Detect which cell encompasses the target text, then output its [x, y] center coordinate. 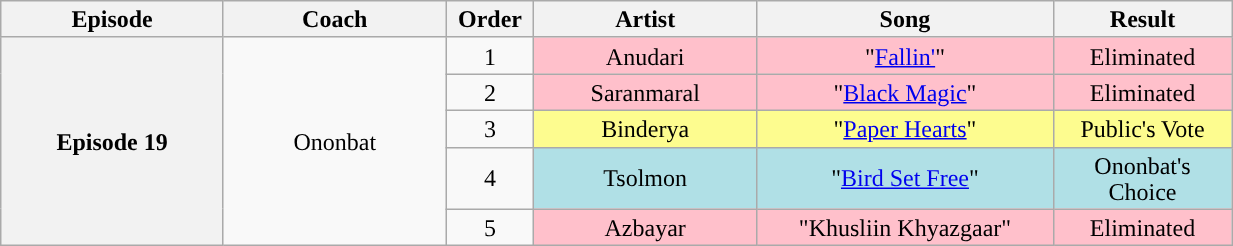
Coach [334, 20]
Episode [112, 20]
"Paper Hearts" [906, 128]
Song [906, 20]
"Fallin'" [906, 56]
"Bird Set Free" [906, 178]
Ononbat [334, 141]
Result [1142, 20]
"Khusliin Khyazgaar" [906, 228]
Tsolmon [646, 178]
Episode 19 [112, 141]
Binderya [646, 128]
Ononbat's Choice [1142, 178]
Order [490, 20]
"Black Magic" [906, 92]
Saranmaral [646, 92]
2 [490, 92]
5 [490, 228]
Azbayar [646, 228]
Artist [646, 20]
Public's Vote [1142, 128]
3 [490, 128]
Anudari [646, 56]
1 [490, 56]
4 [490, 178]
